Find where the given text appears and provide that cell's center as (X, Y) coordinate. 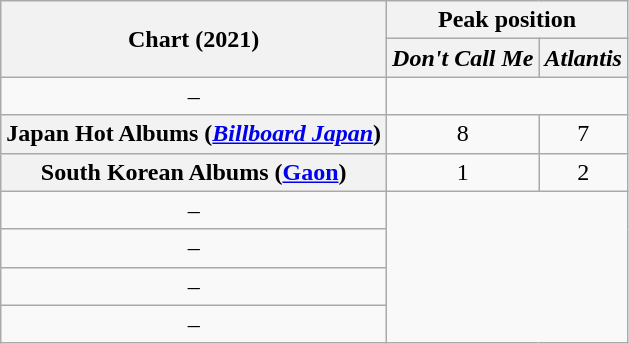
Japan Hot Albums (Billboard Japan) (194, 134)
Atlantis (583, 58)
Don't Call Me (463, 58)
1 (463, 172)
8 (463, 134)
South Korean Albums (Gaon) (194, 172)
7 (583, 134)
Chart (2021) (194, 39)
Peak position (508, 20)
2 (583, 172)
